Output the [x, y] coordinate of the center of the cell containing the given text.  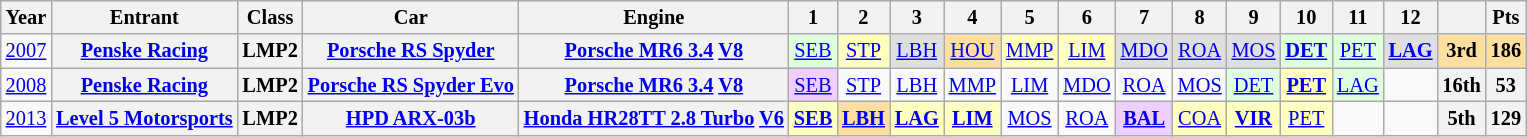
Porsche RS Spyder Evo [411, 85]
186 [1506, 51]
5 [1030, 17]
Entrant [144, 17]
Year [26, 17]
6 [1086, 17]
129 [1506, 118]
Honda HR28TT 2.8 Turbo V6 [654, 118]
2008 [26, 85]
COA [1200, 118]
7 [1144, 17]
3rd [1461, 51]
2007 [26, 51]
Level 5 Motorsports [144, 118]
5th [1461, 118]
9 [1254, 17]
3 [917, 17]
HPD ARX-03b [411, 118]
Porsche RS Spyder [411, 51]
2 [864, 17]
Car [411, 17]
Engine [654, 17]
53 [1506, 85]
BAL [1144, 118]
11 [1358, 17]
1 [813, 17]
Pts [1506, 17]
2013 [26, 118]
16th [1461, 85]
Class [270, 17]
4 [972, 17]
HOU [972, 51]
8 [1200, 17]
12 [1411, 17]
VIR [1254, 118]
10 [1306, 17]
